Extract the (X, Y) coordinate from the center of the cell holding the provided text.  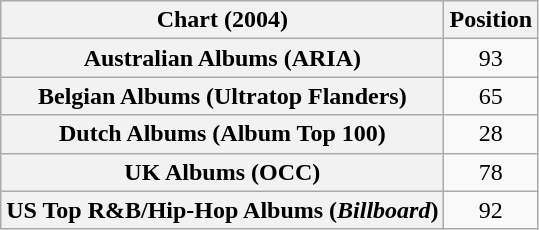
78 (491, 172)
28 (491, 134)
Position (491, 20)
Chart (2004) (222, 20)
Belgian Albums (Ultratop Flanders) (222, 96)
Dutch Albums (Album Top 100) (222, 134)
93 (491, 58)
65 (491, 96)
UK Albums (OCC) (222, 172)
US Top R&B/Hip-Hop Albums (Billboard) (222, 210)
Australian Albums (ARIA) (222, 58)
92 (491, 210)
